Scan for the cell matching the given text and deliver its [x, y] coordinate at center. 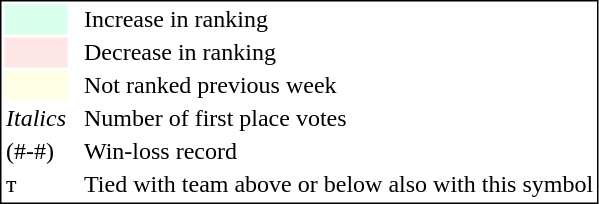
Italics [36, 119]
(#-#) [36, 151]
Tied with team above or below also with this symbol [338, 185]
Decrease in ranking [338, 53]
Not ranked previous week [338, 85]
Number of first place votes [338, 119]
т [36, 185]
Win-loss record [338, 151]
Increase in ranking [338, 19]
